Pinpoint the cell where the given text exists, returning its [X, Y] midpoint coordinate. 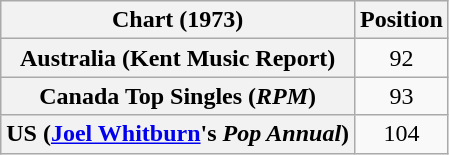
Position [402, 20]
93 [402, 96]
92 [402, 58]
Australia (Kent Music Report) [178, 58]
Chart (1973) [178, 20]
104 [402, 134]
US (Joel Whitburn's Pop Annual) [178, 134]
Canada Top Singles (RPM) [178, 96]
